Detect which cell encompasses the target text, then output its (X, Y) center coordinate. 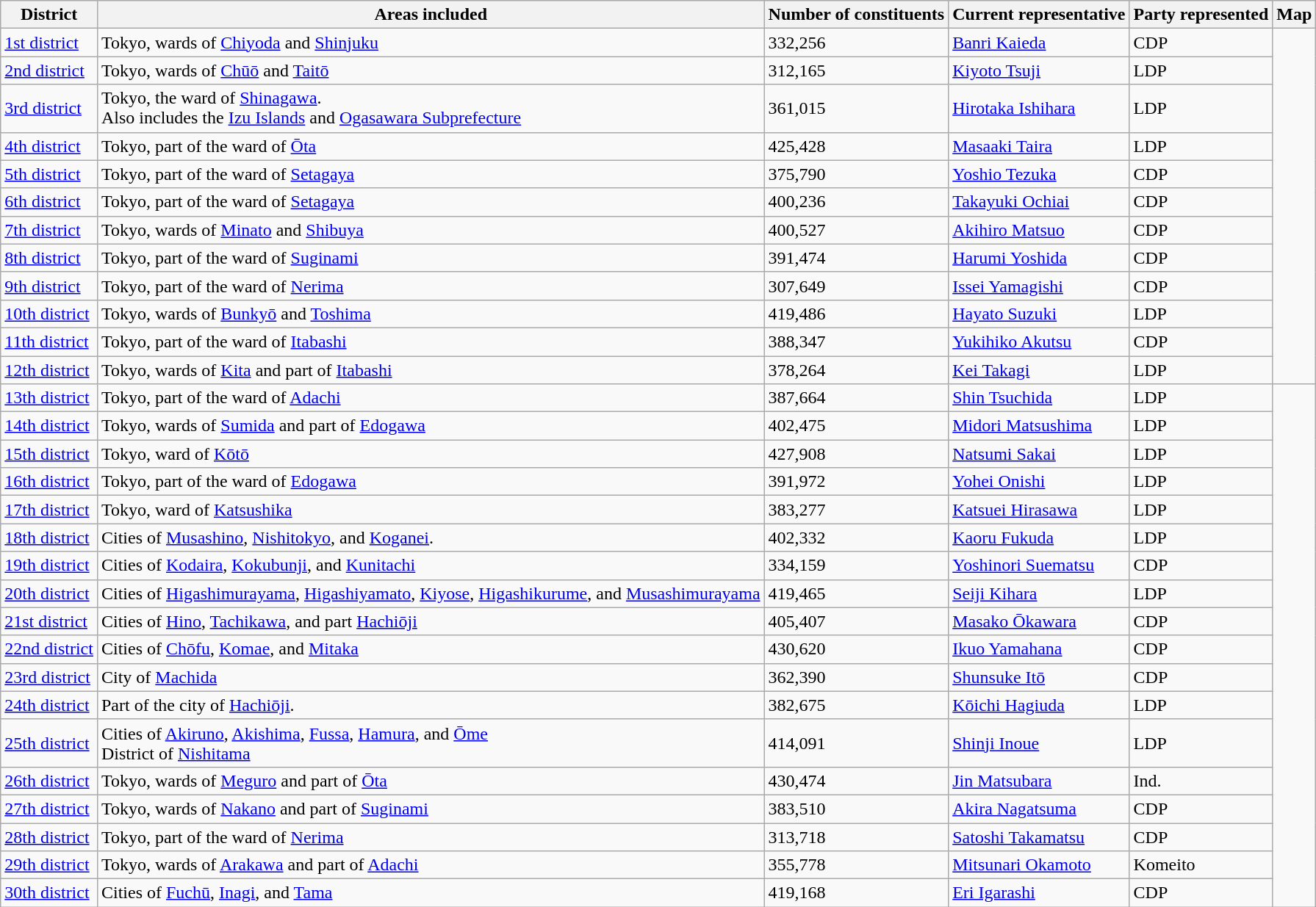
Yukihiko Akutsu (1039, 342)
6th district (49, 202)
425,428 (857, 146)
Banri Kaieda (1039, 43)
14th district (49, 426)
Current representative (1039, 15)
Part of the city of Hachiōji. (431, 705)
307,649 (857, 286)
400,236 (857, 202)
22nd district (49, 649)
Cities of Hino, Tachikawa, and part Hachiōji (431, 621)
Masaaki Taira (1039, 146)
Tokyo, wards of Chiyoda and Shinjuku (431, 43)
355,778 (857, 865)
27th district (49, 809)
23rd district (49, 677)
414,091 (857, 743)
30th district (49, 893)
Takayuki Ochiai (1039, 202)
Tokyo, part of the ward of Adachi (431, 398)
Tokyo, wards of Sumida and part of Edogawa (431, 426)
334,159 (857, 565)
Tokyo, wards of Meguro and part of Ōta (431, 781)
332,256 (857, 43)
419,486 (857, 314)
430,620 (857, 649)
Tokyo, wards of Chūō and Taitō (431, 71)
Tokyo, ward of Kōtō (431, 454)
8th district (49, 258)
Midori Matsushima (1039, 426)
16th district (49, 482)
Tokyo, wards of Nakano and part of Suginami (431, 809)
City of Machida (431, 677)
Tokyo, part of the ward of Itabashi (431, 342)
Cities of Chōfu, Komae, and Mitaka (431, 649)
District (49, 15)
5th district (49, 174)
11th district (49, 342)
378,264 (857, 369)
419,465 (857, 593)
387,664 (857, 398)
Akira Nagatsuma (1039, 809)
430,474 (857, 781)
Kōichi Hagiuda (1039, 705)
362,390 (857, 677)
383,277 (857, 510)
400,527 (857, 230)
26th district (49, 781)
Issei Yamagishi (1039, 286)
Komeito (1201, 865)
Map (1295, 15)
312,165 (857, 71)
9th district (49, 286)
Jin Matsubara (1039, 781)
427,908 (857, 454)
Tokyo, ward of Katsushika (431, 510)
Natsumi Sakai (1039, 454)
Eri Igarashi (1039, 893)
Kaoru Fukuda (1039, 538)
Shinji Inoue (1039, 743)
Tokyo, wards of Arakawa and part of Adachi (431, 865)
29th district (49, 865)
Hirotaka Ishihara (1039, 109)
15th district (49, 454)
20th district (49, 593)
383,510 (857, 809)
25th district (49, 743)
Cities of Fuchū, Inagi, and Tama (431, 893)
388,347 (857, 342)
Kei Takagi (1039, 369)
Tokyo, wards of Kita and part of Itabashi (431, 369)
375,790 (857, 174)
3rd district (49, 109)
4th district (49, 146)
313,718 (857, 836)
Number of constituents (857, 15)
1st district (49, 43)
361,015 (857, 109)
Yoshio Tezuka (1039, 174)
Yoshinori Suematsu (1039, 565)
402,332 (857, 538)
Masako Ōkawara (1039, 621)
12th district (49, 369)
391,972 (857, 482)
Katsuei Hirasawa (1039, 510)
Cities of Akiruno, Akishima, Fussa, Hamura, and ŌmeDistrict of Nishitama (431, 743)
Seiji Kihara (1039, 593)
Mitsunari Okamoto (1039, 865)
Satoshi Takamatsu (1039, 836)
19th district (49, 565)
Shunsuke Itō (1039, 677)
391,474 (857, 258)
Cities of Kodaira, Kokubunji, and Kunitachi (431, 565)
Areas included (431, 15)
28th district (49, 836)
Kiyoto Tsuji (1039, 71)
Tokyo, part of the ward of Suginami (431, 258)
17th district (49, 510)
Ind. (1201, 781)
Tokyo, part of the ward of Ōta (431, 146)
Tokyo, the ward of Shinagawa.Also includes the Izu Islands and Ogasawara Subprefecture (431, 109)
382,675 (857, 705)
Tokyo, wards of Minato and Shibuya (431, 230)
Akihiro Matsuo (1039, 230)
405,407 (857, 621)
Hayato Suzuki (1039, 314)
419,168 (857, 893)
18th district (49, 538)
Tokyo, part of the ward of Edogawa (431, 482)
10th district (49, 314)
Cities of Musashino, Nishitokyo, and Koganei. (431, 538)
Shin Tsuchida (1039, 398)
Yohei Onishi (1039, 482)
21st district (49, 621)
24th district (49, 705)
13th district (49, 398)
Tokyo, wards of Bunkyō and Toshima (431, 314)
2nd district (49, 71)
Ikuo Yamahana (1039, 649)
Cities of Higashimurayama, Higashiyamato, Kiyose, Higashikurume, and Musashimurayama (431, 593)
7th district (49, 230)
402,475 (857, 426)
Party represented (1201, 15)
Harumi Yoshida (1039, 258)
